Scan for the cell matching the given text and deliver its (x, y) coordinate at center. 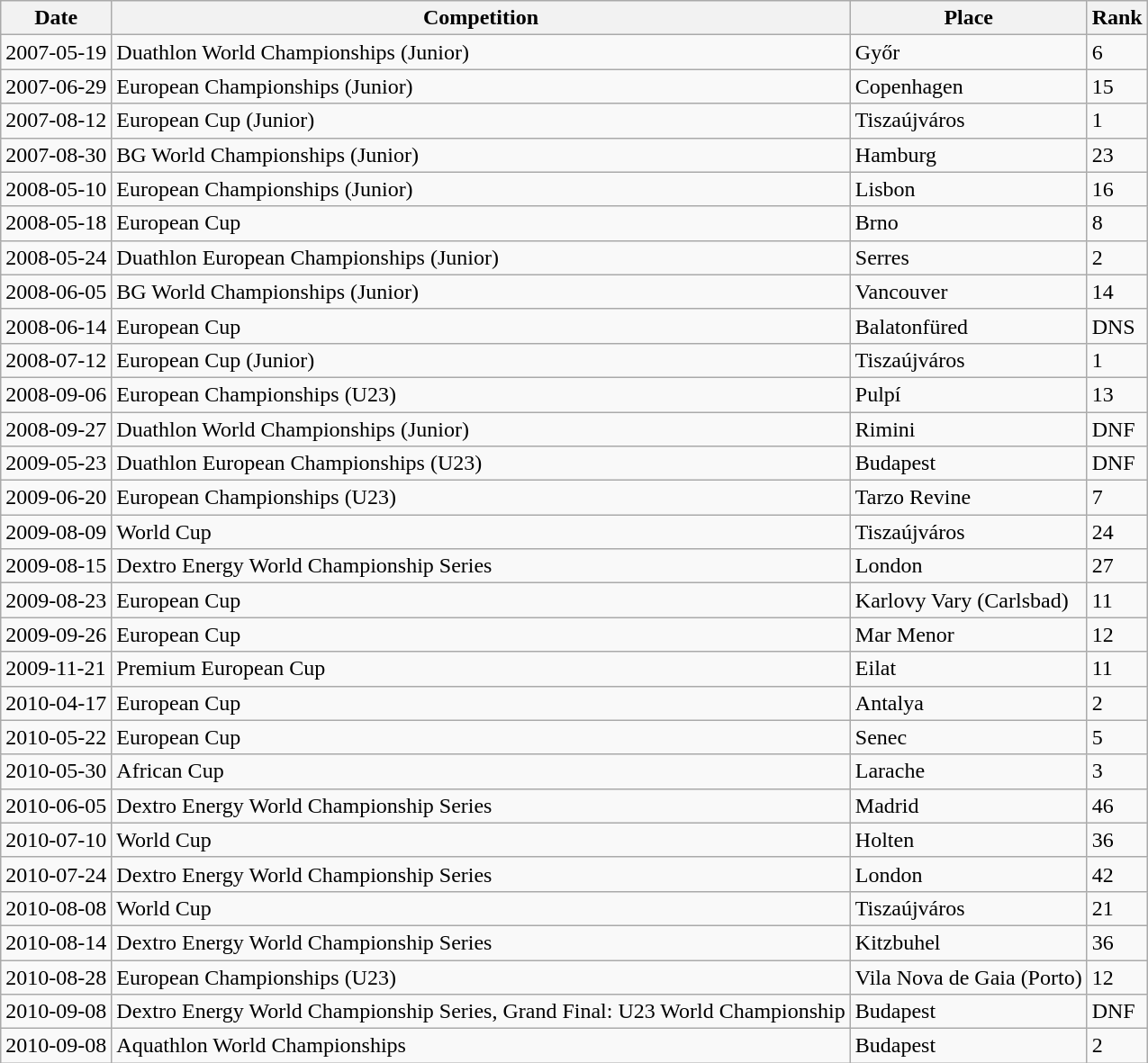
2009-08-15 (56, 566)
African Cup (481, 771)
Dextro Energy World Championship Series, Grand Final: U23 World Championship (481, 1012)
DNS (1116, 326)
Copenhagen (969, 86)
Holten (969, 840)
2008-05-24 (56, 257)
Vancouver (969, 292)
Eilat (969, 669)
Premium European Cup (481, 669)
2010-08-08 (56, 908)
14 (1116, 292)
2009-09-26 (56, 635)
Brno (969, 223)
2009-06-20 (56, 498)
2008-09-27 (56, 429)
Duathlon European Championships (U23) (481, 464)
2007-08-12 (56, 121)
2009-08-09 (56, 532)
2009-11-21 (56, 669)
23 (1116, 155)
Hamburg (969, 155)
5 (1116, 737)
Tarzo Revine (969, 498)
2010-06-05 (56, 806)
8 (1116, 223)
13 (1116, 394)
42 (1116, 874)
24 (1116, 532)
Madrid (969, 806)
Vila Nova de Gaia (Porto) (969, 977)
Larache (969, 771)
2008-09-06 (56, 394)
Karlovy Vary (Carlsbad) (969, 600)
16 (1116, 189)
Senec (969, 737)
21 (1116, 908)
Lisbon (969, 189)
3 (1116, 771)
15 (1116, 86)
Competition (481, 18)
2009-05-23 (56, 464)
Pulpí (969, 394)
6 (1116, 52)
2007-06-29 (56, 86)
Duathlon European Championships (Junior) (481, 257)
2010-07-10 (56, 840)
Balatonfüred (969, 326)
2009-08-23 (56, 600)
2008-07-12 (56, 360)
Place (969, 18)
Serres (969, 257)
2010-05-30 (56, 771)
2010-08-28 (56, 977)
2007-08-30 (56, 155)
Aquathlon World Championships (481, 1046)
Date (56, 18)
2010-08-14 (56, 942)
Győr (969, 52)
46 (1116, 806)
7 (1116, 498)
2008-05-18 (56, 223)
2010-05-22 (56, 737)
2007-05-19 (56, 52)
Rimini (969, 429)
2008-06-14 (56, 326)
Antalya (969, 703)
2008-05-10 (56, 189)
2010-07-24 (56, 874)
Mar Menor (969, 635)
Rank (1116, 18)
2008-06-05 (56, 292)
2010-04-17 (56, 703)
27 (1116, 566)
Kitzbuhel (969, 942)
